Search for the cell housing the specified text and yield its (x, y) center coordinate. 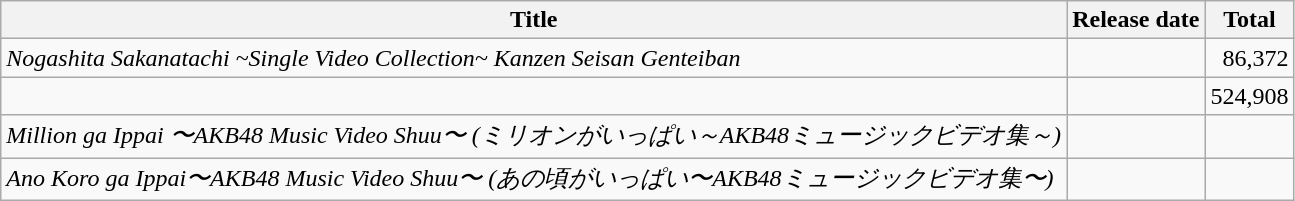
86,372 (1250, 58)
Million ga Ippai 〜AKB48 Music Video Shuu〜 (ミリオンがいっぱい～AKB48ミュージックビデオ集～) (534, 136)
Ano Koro ga Ippai〜AKB48 Music Video Shuu〜 (あの頃がいっぱい〜AKB48ミュージックビデオ集〜) (534, 180)
Title (534, 20)
Release date (1136, 20)
524,908 (1250, 96)
Nogashita Sakanatachi ~Single Video Collection~ Kanzen Seisan Genteiban (534, 58)
Total (1250, 20)
